Provide the [x, y] coordinate of the cell's center where the given text is located.  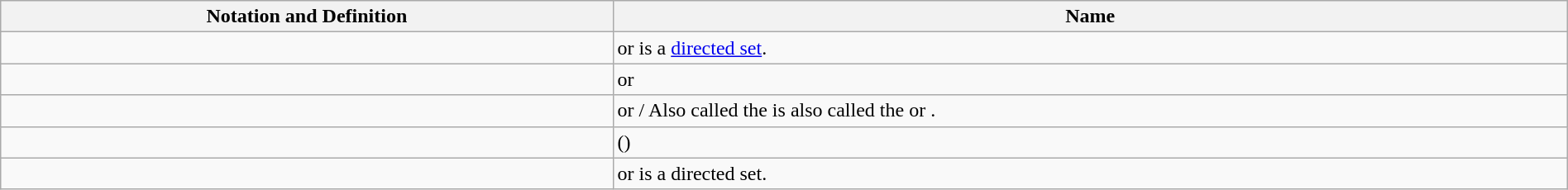
() [1090, 142]
Name [1090, 17]
or / Also called the is also called the or . [1090, 111]
Notation and Definition [307, 17]
or [1090, 79]
